Output the (X, Y) coordinate of the center of the cell containing the given text.  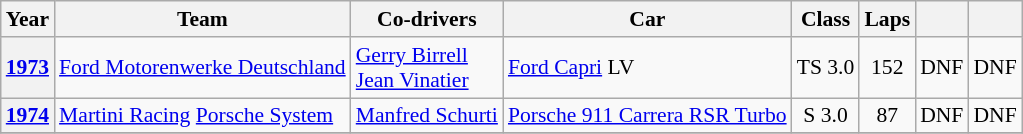
Team (202, 19)
Class (826, 19)
Gerry Birrell Jean Vinatier (427, 68)
152 (887, 68)
Porsche 911 Carrera RSR Turbo (648, 116)
1973 (28, 68)
Laps (887, 19)
Manfred Schurti (427, 116)
1974 (28, 116)
Ford Capri LV (648, 68)
Ford Motorenwerke Deutschland (202, 68)
87 (887, 116)
S 3.0 (826, 116)
Co-drivers (427, 19)
Year (28, 19)
Martini Racing Porsche System (202, 116)
TS 3.0 (826, 68)
Car (648, 19)
